Identify which cell holds the provided text, then report its [x, y] central coordinate. 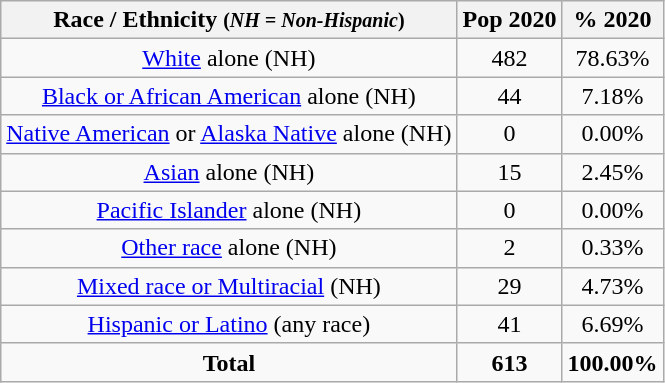
6.69% [612, 324]
Asian alone (NH) [229, 172]
2.45% [612, 172]
482 [510, 58]
0.33% [612, 248]
Native American or Alaska Native alone (NH) [229, 134]
Hispanic or Latino (any race) [229, 324]
4.73% [612, 286]
Pacific Islander alone (NH) [229, 210]
15 [510, 172]
Mixed race or Multiracial (NH) [229, 286]
Total [229, 362]
613 [510, 362]
100.00% [612, 362]
Other race alone (NH) [229, 248]
White alone (NH) [229, 58]
2 [510, 248]
% 2020 [612, 20]
Black or African American alone (NH) [229, 96]
41 [510, 324]
Pop 2020 [510, 20]
29 [510, 286]
44 [510, 96]
7.18% [612, 96]
Race / Ethnicity (NH = Non-Hispanic) [229, 20]
78.63% [612, 58]
